Pinpoint the cell where the given text exists, returning its (x, y) midpoint coordinate. 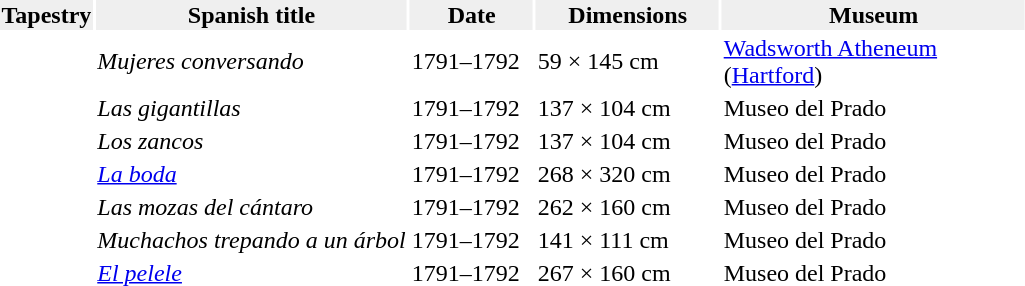
Date (472, 15)
Los zancos (252, 141)
Dimensions (628, 15)
59 × 145 cm (628, 62)
Wadsworth Atheneum (Hartford) (874, 62)
Mujeres conversando (252, 62)
Muchachos trepando a un árbol (252, 240)
262 × 160 cm (628, 207)
268 × 320 cm (628, 174)
Spanish title (252, 15)
La boda (252, 174)
Museum (874, 15)
Tapestry (46, 15)
Las gigantillas (252, 108)
Las mozas del cántaro (252, 207)
141 × 111 cm (628, 240)
